From the cell containing the given text, extract its center point as [x, y] coordinate. 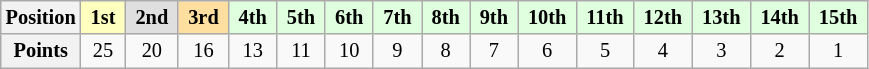
2nd [152, 17]
Position [41, 17]
6 [547, 51]
3rd [203, 17]
5 [604, 51]
3 [721, 51]
11 [301, 51]
5th [301, 17]
4 [663, 51]
1st [104, 17]
11th [604, 17]
2 [779, 51]
Points [41, 51]
9th [494, 17]
10th [547, 17]
8 [446, 51]
6th [349, 17]
20 [152, 51]
16 [203, 51]
15th [838, 17]
9 [397, 51]
13th [721, 17]
14th [779, 17]
4th [253, 17]
1 [838, 51]
8th [446, 17]
13 [253, 51]
25 [104, 51]
7 [494, 51]
12th [663, 17]
7th [397, 17]
10 [349, 51]
